Determine the (X, Y) coordinate at the center of the cell enclosing the given text.  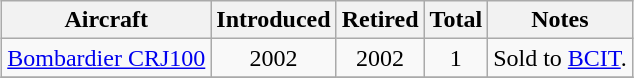
Bombardier CRJ100 (106, 58)
Retired (380, 20)
1 (456, 58)
Total (456, 20)
Notes (560, 20)
Sold to BCIT. (560, 58)
Introduced (274, 20)
Aircraft (106, 20)
